Detect which cell encompasses the target text, then output its [X, Y] center coordinate. 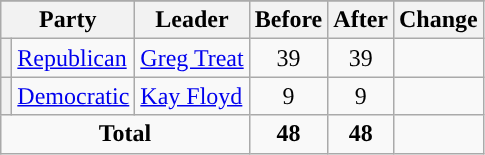
Leader [192, 20]
Democratic [74, 96]
Before [288, 20]
After [361, 20]
Party [68, 20]
Total [125, 134]
Kay Floyd [192, 96]
Greg Treat [192, 58]
Change [438, 20]
Republican [74, 58]
